Locate the cell with the specified text and output its [x, y] center coordinate. 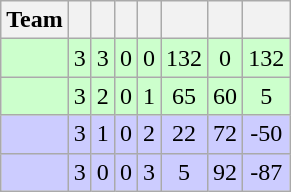
-87 [266, 172]
65 [184, 96]
92 [226, 172]
60 [226, 96]
-50 [266, 134]
72 [226, 134]
Team [35, 20]
22 [184, 134]
